From the cell containing the given text, extract its center point as [x, y] coordinate. 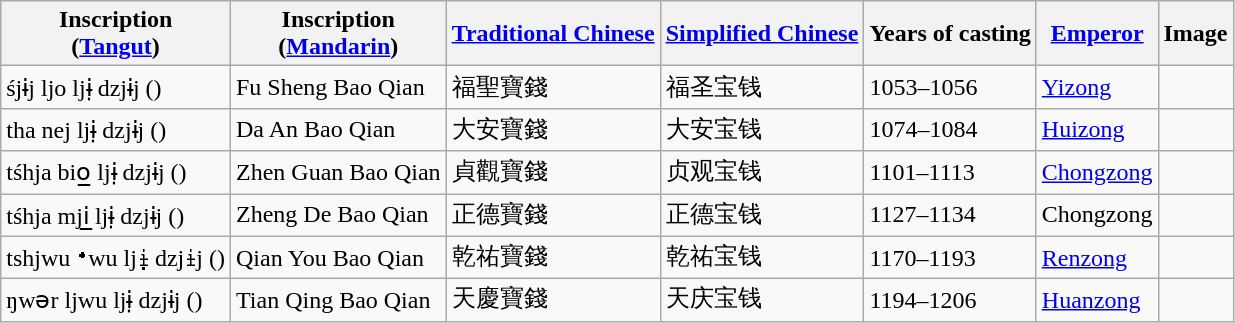
1170–1193 [950, 258]
1127–1134 [950, 216]
1053–1056 [950, 88]
正德寶錢 [553, 216]
1074–1084 [950, 130]
乾祐寶錢 [553, 258]
Fu Sheng Bao Qian [338, 88]
tśhja mji̲ ljɨ̣ dzjɨj () [116, 216]
Zheng De Bao Qian [338, 216]
Renzong [1097, 258]
Yizong [1097, 88]
Emperor [1097, 34]
Qian You Bao Qian [338, 258]
正德宝钱 [762, 216]
Years of casting [950, 34]
Tian Qing Bao Qian [338, 300]
Zhen Guan Bao Qian [338, 172]
贞观宝钱 [762, 172]
Inscription(Mandarin) [338, 34]
tha nej ljɨ̣ dzjɨj () [116, 130]
Huizong [1097, 130]
大安宝钱 [762, 130]
Image [1196, 34]
tśhja bio̲ ljɨ̣ dzjɨj () [116, 172]
śjɨj ljo ljɨ̣ dzjɨj () [116, 88]
Da An Bao Qian [338, 130]
天慶寶錢 [553, 300]
福圣宝钱 [762, 88]
天庆宝钱 [762, 300]
Inscription(Tangut) [116, 34]
乾祐宝钱 [762, 258]
大安寶錢 [553, 130]
福聖寶錢 [553, 88]
1101–1113 [950, 172]
Traditional Chinese [553, 34]
tshjwu ꞏwu ljɨ̣ dzjɨj () [116, 258]
ŋwər ljwu ljɨ̣ dzjɨj () [116, 300]
貞觀寶錢 [553, 172]
Simplified Chinese [762, 34]
Huanzong [1097, 300]
1194–1206 [950, 300]
